Find where the given text appears and provide that cell's center as [X, Y] coordinate. 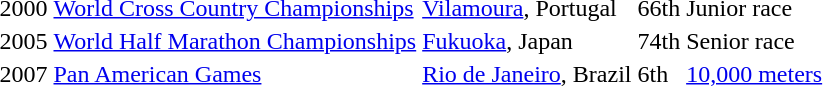
Fukuoka, Japan [527, 41]
World Half Marathon Championships [235, 41]
74th [659, 41]
